Detect which cell encompasses the target text, then output its (x, y) center coordinate. 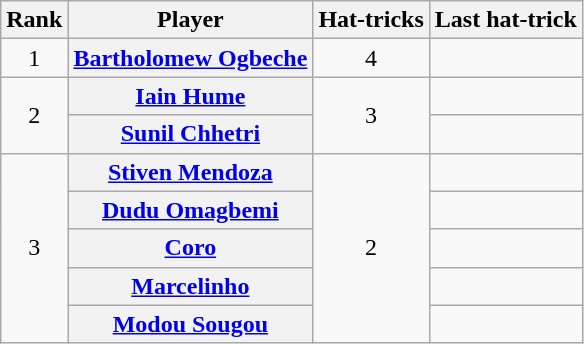
Coro (190, 248)
Iain Hume (190, 96)
Bartholomew Ogbeche (190, 58)
Player (190, 20)
Dudu Omagbemi (190, 210)
Hat-tricks (371, 20)
Sunil Chhetri (190, 134)
Rank (34, 20)
Modou Sougou (190, 324)
4 (371, 58)
1 (34, 58)
Marcelinho (190, 286)
Stiven Mendoza (190, 172)
Last hat-trick (506, 20)
